Output the (x, y) coordinate of the center of the cell containing the given text.  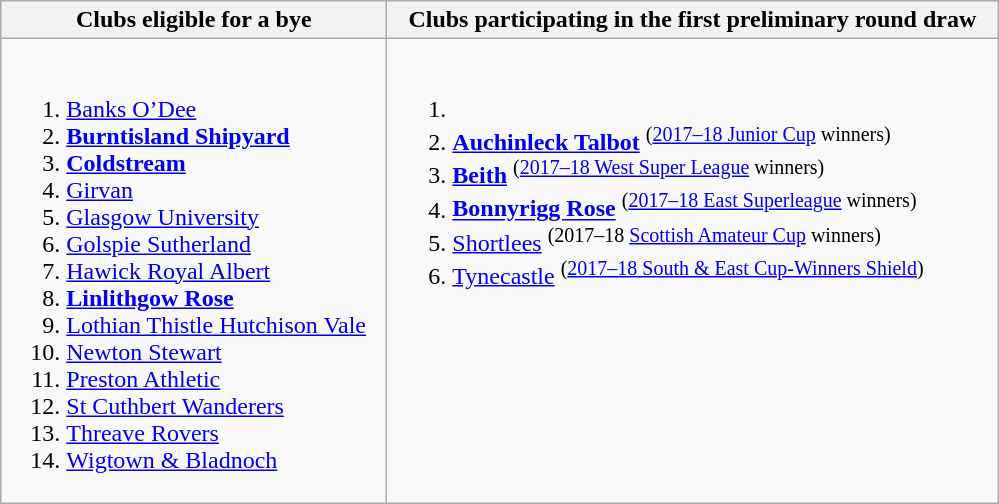
Clubs eligible for a bye (194, 20)
Clubs participating in the first preliminary round draw (692, 20)
